Scan for the cell matching the given text and deliver its (X, Y) coordinate at center. 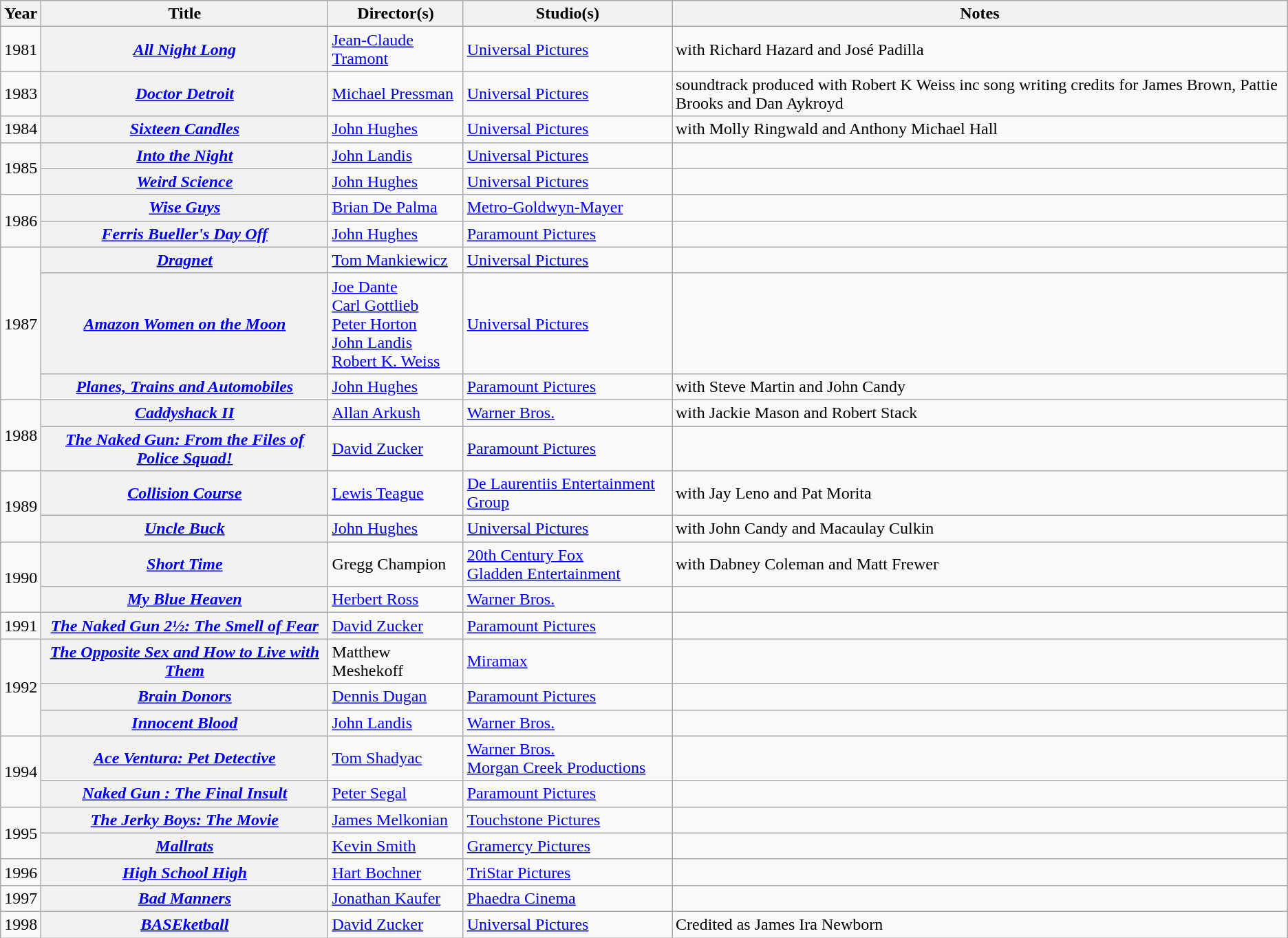
Jean-Claude Tramont (396, 50)
Touchstone Pictures (567, 820)
with John Candy and Macaulay Culkin (980, 529)
Miramax (567, 662)
Year (21, 14)
1989 (21, 506)
BASEketball (184, 924)
1984 (21, 129)
My Blue Heaven (184, 600)
with Jackie Mason and Robert Stack (980, 413)
TriStar Pictures (567, 872)
The Jerky Boys: The Movie (184, 820)
Uncle Buck (184, 529)
Planes, Trains and Automobiles (184, 386)
Michael Pressman (396, 94)
Amazon Women on the Moon (184, 323)
1981 (21, 50)
All Night Long (184, 50)
Lewis Teague (396, 494)
1998 (21, 924)
Dragnet (184, 260)
Brain Donors (184, 697)
Tom Shadyac (396, 758)
Metro-Goldwyn-Mayer (567, 208)
with Jay Leno and Pat Morita (980, 494)
Tom Mankiewicz (396, 260)
Jonathan Kaufer (396, 898)
Gregg Champion (396, 564)
Joe DanteCarl GottliebPeter HortonJohn LandisRobert K. Weiss (396, 323)
1987 (21, 323)
1997 (21, 898)
High School High (184, 872)
Notes (980, 14)
with Dabney Coleman and Matt Frewer (980, 564)
James Melkonian (396, 820)
Weird Science (184, 182)
1995 (21, 833)
1985 (21, 168)
with Steve Martin and John Candy (980, 386)
Doctor Detroit (184, 94)
Brian De Palma (396, 208)
De Laurentiis Entertainment Group (567, 494)
Innocent Blood (184, 723)
Caddyshack II (184, 413)
Ferris Bueller's Day Off (184, 234)
1986 (21, 221)
Gramercy Pictures (567, 846)
1990 (21, 578)
Into the Night (184, 155)
1992 (21, 688)
Phaedra Cinema (567, 898)
Mallrats (184, 846)
with Molly Ringwald and Anthony Michael Hall (980, 129)
The Opposite Sex and How to Live with Them (184, 662)
Hart Bochner (396, 872)
Dennis Dugan (396, 697)
Collision Course (184, 494)
with Richard Hazard and José Padilla (980, 50)
Matthew Meshekoff (396, 662)
Studio(s) (567, 14)
Peter Segal (396, 794)
Director(s) (396, 14)
Short Time (184, 564)
Kevin Smith (396, 846)
1988 (21, 435)
Credited as James Ira Newborn (980, 924)
Ace Ventura: Pet Detective (184, 758)
Sixteen Candles (184, 129)
Herbert Ross (396, 600)
Naked Gun : The Final Insult (184, 794)
soundtrack produced with Robert K Weiss inc song writing credits for James Brown, Pattie Brooks and Dan Aykroyd (980, 94)
1983 (21, 94)
Wise Guys (184, 208)
The Naked Gun 2½: The Smell of Fear (184, 626)
1994 (21, 772)
1996 (21, 872)
The Naked Gun: From the Files of Police Squad! (184, 448)
20th Century FoxGladden Entertainment (567, 564)
Allan Arkush (396, 413)
Title (184, 14)
1991 (21, 626)
Warner Bros.Morgan Creek Productions (567, 758)
Bad Manners (184, 898)
